Capture the cell that displays the provided text and extract its (X, Y) central coordinate. 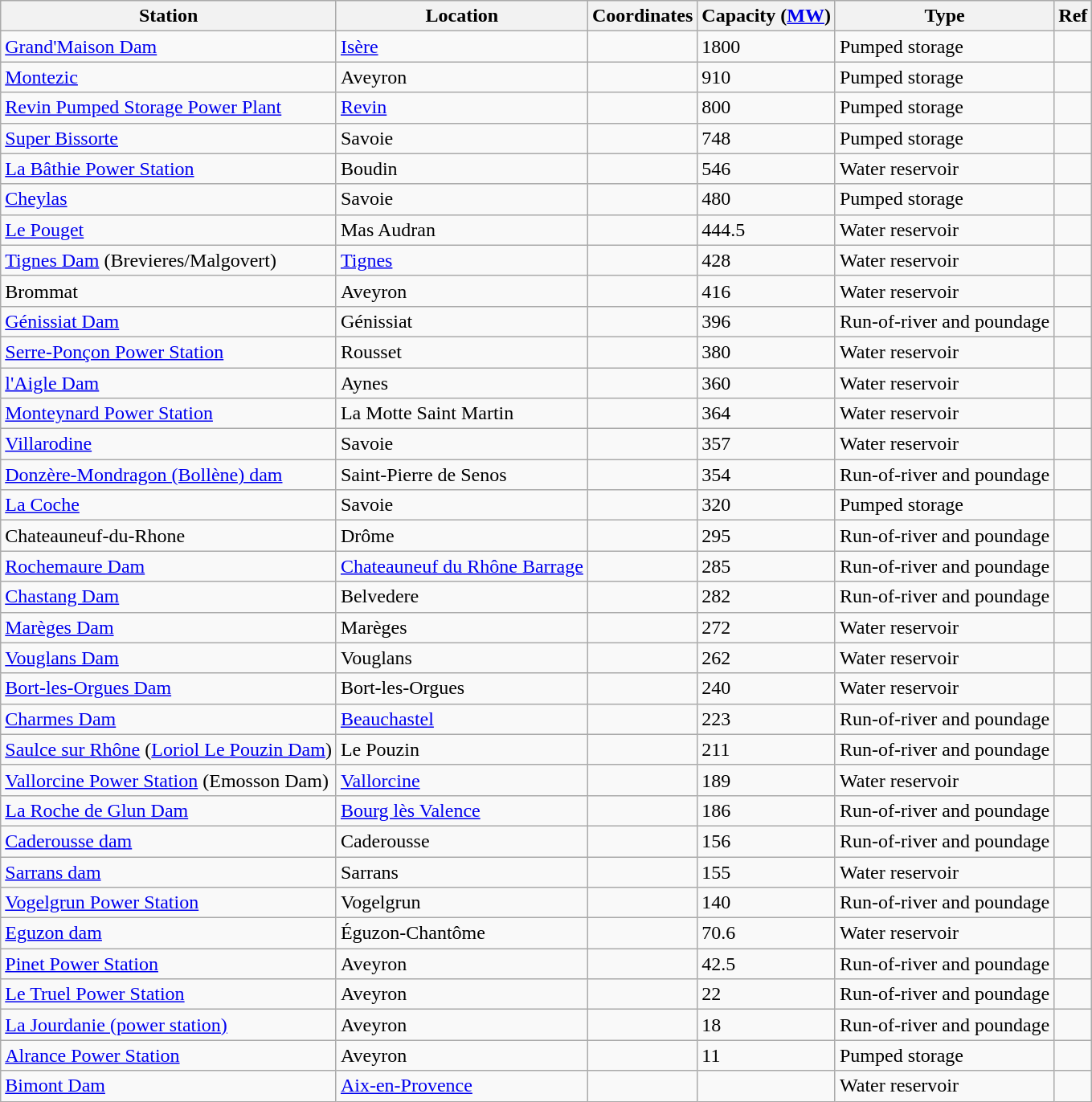
70.6 (767, 933)
Bort-les-Orgues Dam (169, 688)
748 (767, 138)
156 (767, 841)
Bourg lès Valence (461, 810)
1800 (767, 47)
295 (767, 536)
Vallorcine Power Station (Emosson Dam) (169, 780)
Éguzon-Chantôme (461, 933)
800 (767, 108)
140 (767, 903)
Donzère-Mondragon (Bollène) dam (169, 475)
Tignes Dam (Brevieres/Malgovert) (169, 260)
Pinet Power Station (169, 964)
Eguzon dam (169, 933)
La Coche (169, 505)
Brommat (169, 291)
189 (767, 780)
357 (767, 444)
444.5 (767, 230)
428 (767, 260)
Ref (1074, 16)
Monteynard Power Station (169, 414)
Caderousse dam (169, 841)
Aynes (461, 383)
Bimont Dam (169, 1086)
Saulce sur Rhône (Loriol Le Pouzin Dam) (169, 749)
La Roche de Glun Dam (169, 810)
Alrance Power Station (169, 1055)
Chastang Dam (169, 597)
396 (767, 321)
Le Pouzin (461, 749)
Marèges (461, 627)
262 (767, 658)
Caderousse (461, 841)
354 (767, 475)
Chateauneuf du Rhône Barrage (461, 566)
Aix-en-Provence (461, 1086)
282 (767, 597)
480 (767, 199)
11 (767, 1055)
Vallorcine (461, 780)
223 (767, 719)
Tignes (461, 260)
Vouglans (461, 658)
Marèges Dam (169, 627)
272 (767, 627)
Rousset (461, 352)
Génissiat (461, 321)
Grand'Maison Dam (169, 47)
Montezic (169, 77)
320 (767, 505)
Bort-les-Orgues (461, 688)
240 (767, 688)
285 (767, 566)
Villarodine (169, 444)
La Bâthie Power Station (169, 169)
364 (767, 414)
Belvedere (461, 597)
Serre-Ponçon Power Station (169, 352)
Sarrans (461, 871)
Boudin (461, 169)
Vogelgrun (461, 903)
Location (461, 16)
Sarrans dam (169, 871)
42.5 (767, 964)
Le Pouget (169, 230)
Le Truel Power Station (169, 994)
Station (169, 16)
Chateauneuf-du-Rhone (169, 536)
Mas Audran (461, 230)
Vogelgrun Power Station (169, 903)
155 (767, 871)
Coordinates (642, 16)
Capacity (MW) (767, 16)
22 (767, 994)
Revin Pumped Storage Power Plant (169, 108)
Cheylas (169, 199)
Charmes Dam (169, 719)
Drôme (461, 536)
Beauchastel (461, 719)
380 (767, 352)
Type (944, 16)
Vouglans Dam (169, 658)
Isère (461, 47)
l'Aigle Dam (169, 383)
La Jourdanie (power station) (169, 1025)
La Motte Saint Martin (461, 414)
211 (767, 749)
360 (767, 383)
416 (767, 291)
Rochemaure Dam (169, 566)
Saint-Pierre de Senos (461, 475)
546 (767, 169)
Génissiat Dam (169, 321)
18 (767, 1025)
186 (767, 810)
Super Bissorte (169, 138)
910 (767, 77)
Revin (461, 108)
